For the text-containing cell, return its midpoint in [X, Y] coordinate format. 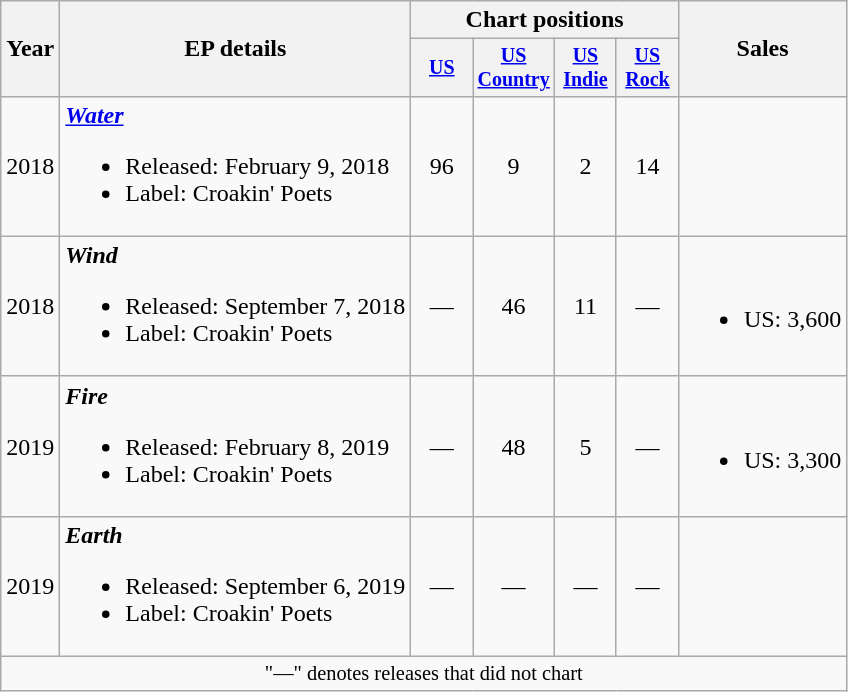
11 [585, 306]
US Country [514, 68]
US: 3,600 [762, 306]
US Rock [647, 68]
WindReleased: September 7, 2018Label: Croakin' Poets [236, 306]
Chart positions [545, 20]
US: 3,300 [762, 446]
FireReleased: February 8, 2019Label: Croakin' Poets [236, 446]
EP details [236, 49]
48 [514, 446]
Sales [762, 49]
US [442, 68]
46 [514, 306]
"—" denotes releases that did not chart [424, 674]
Year [30, 49]
5 [585, 446]
WaterReleased: February 9, 2018Label: Croakin' Poets [236, 166]
96 [442, 166]
9 [514, 166]
2 [585, 166]
US Indie [585, 68]
EarthReleased: September 6, 2019Label: Croakin' Poets [236, 586]
14 [647, 166]
